Identify which cell holds the provided text, then report its [X, Y] central coordinate. 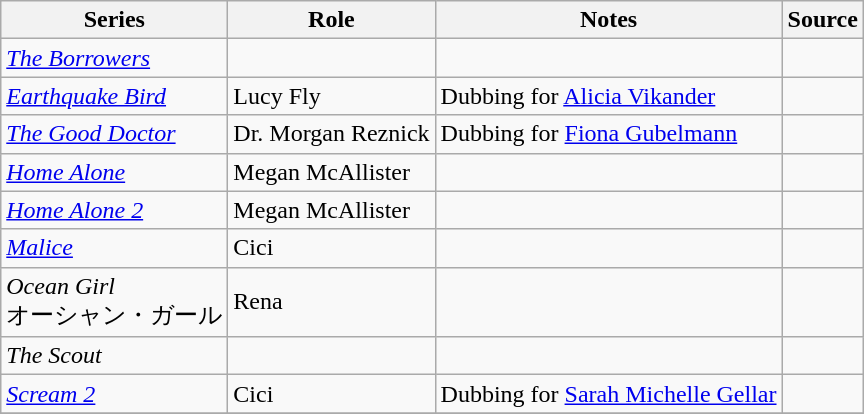
Source [822, 20]
Dr. Morgan Reznick [332, 134]
Ocean Girlオーシャン・ガール [114, 302]
Home Alone [114, 172]
Earthquake Bird [114, 96]
The Good Doctor [114, 134]
Series [114, 20]
The Scout [114, 356]
Home Alone 2 [114, 210]
Malice [114, 248]
Dubbing for Fiona Gubelmann [608, 134]
The Borrowers [114, 58]
Lucy Fly [332, 96]
Rena [332, 302]
Dubbing for Sarah Michelle Gellar [608, 394]
Dubbing for Alicia Vikander [608, 96]
Notes [608, 20]
Scream 2 [114, 394]
Role [332, 20]
